From the cell containing the given text, extract its center point as [x, y] coordinate. 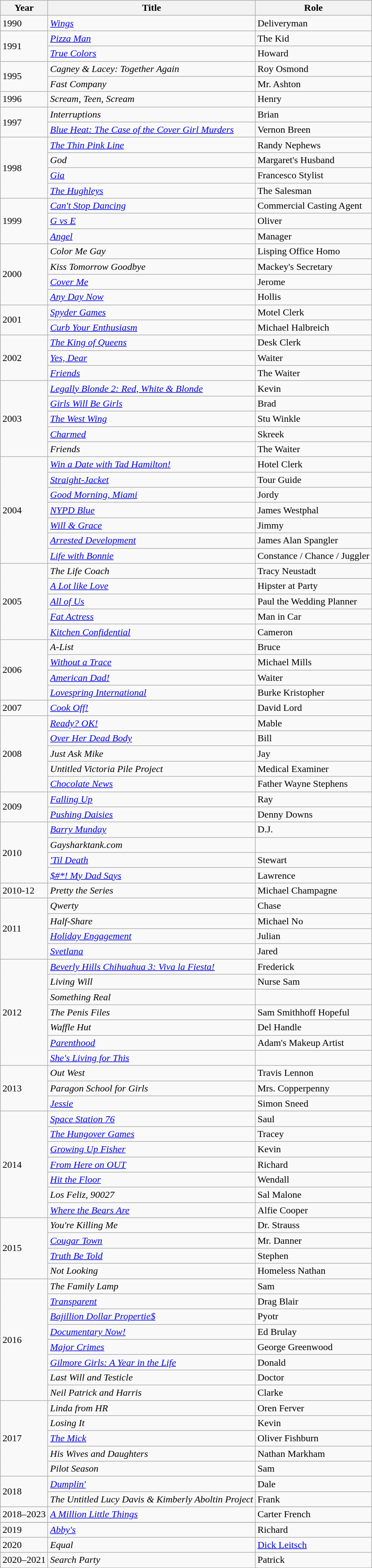
2010-12 [24, 890]
Constance / Chance / Juggler [314, 556]
Lovespring International [152, 693]
Oren Ferver [314, 1408]
2000 [24, 274]
A-List [152, 647]
1995 [24, 76]
Last Will and Testicle [152, 1377]
Roy Osmond [314, 69]
Tour Guide [314, 480]
Ray [314, 799]
Adam's Makeup Artist [314, 1043]
Documentary Now! [152, 1332]
Vernon Breen [314, 130]
Legally Blonde 2: Red, White & Blonde [152, 388]
Stu Winkle [314, 419]
1999 [24, 221]
2001 [24, 320]
Dale [314, 1484]
Not Looking [152, 1271]
Growing Up Fisher [152, 1149]
Year [24, 8]
Mrs. Copperpenny [314, 1088]
Alfie Cooper [314, 1210]
Homeless Nathan [314, 1271]
Chocolate News [152, 784]
James Alan Spangler [314, 541]
2016 [24, 1339]
Dr. Strauss [314, 1225]
True Colors [152, 54]
Gia [152, 175]
Jared [314, 952]
Frederick [314, 967]
2019 [24, 1530]
Michael Halbreich [314, 327]
Space Station 76 [152, 1119]
Jordy [314, 495]
Girls Will Be Girls [152, 403]
Michael No [314, 921]
Lawrence [314, 875]
Clarke [314, 1392]
She's Living for This [152, 1058]
Cook Off! [152, 708]
1990 [24, 23]
Bruce [314, 647]
Henry [314, 99]
'Til Death [152, 860]
Los Feliz, 90027 [152, 1195]
Half-Share [152, 921]
Spyder Games [152, 312]
The King of Queens [152, 343]
Simon Sneed [314, 1103]
Man in Car [314, 616]
2004 [24, 510]
Jessie [152, 1103]
Sal Malone [314, 1195]
Gaysharktank.com [152, 845]
Interruptions [152, 114]
Motel Clerk [314, 312]
Michael Champagne [314, 890]
Something Real [152, 997]
2018–2023 [24, 1514]
Pizza Man [152, 38]
Barry Munday [152, 830]
Brad [314, 403]
Will & Grace [152, 525]
Straight-Jacket [152, 480]
All of Us [152, 601]
Major Crimes [152, 1347]
2014 [24, 1164]
Bill [314, 738]
Charmed [152, 434]
Del Handle [314, 1027]
Cameron [314, 632]
The Untitled Lucy Davis & Kimberly Aboltin Project [152, 1499]
Waffle Hut [152, 1027]
Linda from HR [152, 1408]
Abby's [152, 1530]
2015 [24, 1248]
Life with Bonnie [152, 556]
God [152, 160]
Deliveryman [314, 23]
His Wives and Daughters [152, 1454]
Nathan Markham [314, 1454]
Good Morning, Miami [152, 495]
Beverly Hills Chihuahua 3: Viva la Fiesta! [152, 967]
Role [314, 8]
Mable [314, 723]
2008 [24, 754]
Pyotr [314, 1317]
2006 [24, 670]
Win a Date with Tad Hamilton! [152, 465]
Color Me Gay [152, 251]
The Hungover Games [152, 1134]
A Million Little Things [152, 1514]
Without a Trace [152, 662]
Svetlana [152, 952]
Nurse Sam [314, 982]
NYPD Blue [152, 510]
Drag Blair [314, 1301]
$#*! My Dad Says [152, 875]
Untitled Victoria Pile Project [152, 769]
Over Her Dead Body [152, 738]
Parenthood [152, 1043]
Wendall [314, 1180]
Denny Downs [314, 814]
American Dad! [152, 678]
Fast Company [152, 84]
Ready? OK! [152, 723]
Kitchen Confidential [152, 632]
The Life Coach [152, 571]
1996 [24, 99]
Holiday Engagement [152, 936]
Out West [152, 1073]
Manager [314, 236]
Donald [314, 1362]
2018 [24, 1492]
Gilmore Girls: A Year in the Life [152, 1362]
2009 [24, 807]
D.J. [314, 830]
Jimmy [314, 525]
Dumplin' [152, 1484]
Kiss Tomorrow Goodbye [152, 267]
Falling Up [152, 799]
Cougar Town [152, 1241]
Scream, Teen, Scream [152, 99]
Travis Lennon [314, 1073]
Tracy Neustadt [314, 571]
2007 [24, 708]
Yes, Dear [152, 358]
Any Day Now [152, 297]
Saul [314, 1119]
Mr. Ashton [314, 84]
Patrick [314, 1560]
Paul the Wedding Planner [314, 601]
1997 [24, 122]
Commercial Casting Agent [314, 206]
Mackey's Secretary [314, 267]
Arrested Development [152, 541]
Qwerty [152, 906]
Cover Me [152, 282]
Doctor [314, 1377]
Ed Brulay [314, 1332]
Carter French [314, 1514]
1991 [24, 46]
Desk Clerk [314, 343]
Angel [152, 236]
2002 [24, 358]
2010 [24, 852]
Living Will [152, 982]
Pilot Season [152, 1469]
Fat Actress [152, 616]
Michael Mills [314, 662]
The Hughleys [152, 191]
2011 [24, 928]
Transparent [152, 1301]
David Lord [314, 708]
Lisping Office Homo [314, 251]
From Here on OUT [152, 1165]
The Salesman [314, 191]
Hipster at Party [314, 586]
Jay [314, 754]
Sam Smithhoff Hopeful [314, 1012]
Blue Heat: The Case of the Cover Girl Murders [152, 130]
The West Wing [152, 419]
Hotel Clerk [314, 465]
Chase [314, 906]
Hit the Floor [152, 1180]
Francesco Stylist [314, 175]
1998 [24, 168]
The Kid [314, 38]
The Penis Files [152, 1012]
Pushing Daisies [152, 814]
Father Wayne Stephens [314, 784]
2017 [24, 1438]
George Greenwood [314, 1347]
Stewart [314, 860]
Oliver [314, 221]
James Westphal [314, 510]
Paragon School for Girls [152, 1088]
Margaret's Husband [314, 160]
Curb Your Enthusiasm [152, 327]
Losing It [152, 1423]
Wings [152, 23]
Dick Leitsch [314, 1545]
2020–2021 [24, 1560]
Frank [314, 1499]
Equal [152, 1545]
Where the Bears Are [152, 1210]
Neil Patrick and Harris [152, 1392]
The Thin Pink Line [152, 145]
Just Ask Mike [152, 754]
Brian [314, 114]
Bajillion Dollar Propertie$ [152, 1317]
Can't Stop Dancing [152, 206]
Truth Be Told [152, 1256]
Burke Kristopher [314, 693]
A Lot like Love [152, 586]
G vs E [152, 221]
Search Party [152, 1560]
Medical Examiner [314, 769]
2005 [24, 601]
2012 [24, 1012]
Stephen [314, 1256]
Title [152, 8]
Howard [314, 54]
Tracey [314, 1134]
The Mick [152, 1438]
Pretty the Series [152, 890]
2003 [24, 419]
Jerome [314, 282]
Skreek [314, 434]
Cagney & Lacey: Together Again [152, 69]
2013 [24, 1088]
Mr. Danner [314, 1241]
2020 [24, 1545]
The Family Lamp [152, 1286]
You're Killing Me [152, 1225]
Julian [314, 936]
Randy Nephews [314, 145]
Hollis [314, 297]
Oliver Fishburn [314, 1438]
